Return [X, Y] of the center of cell containing provided text 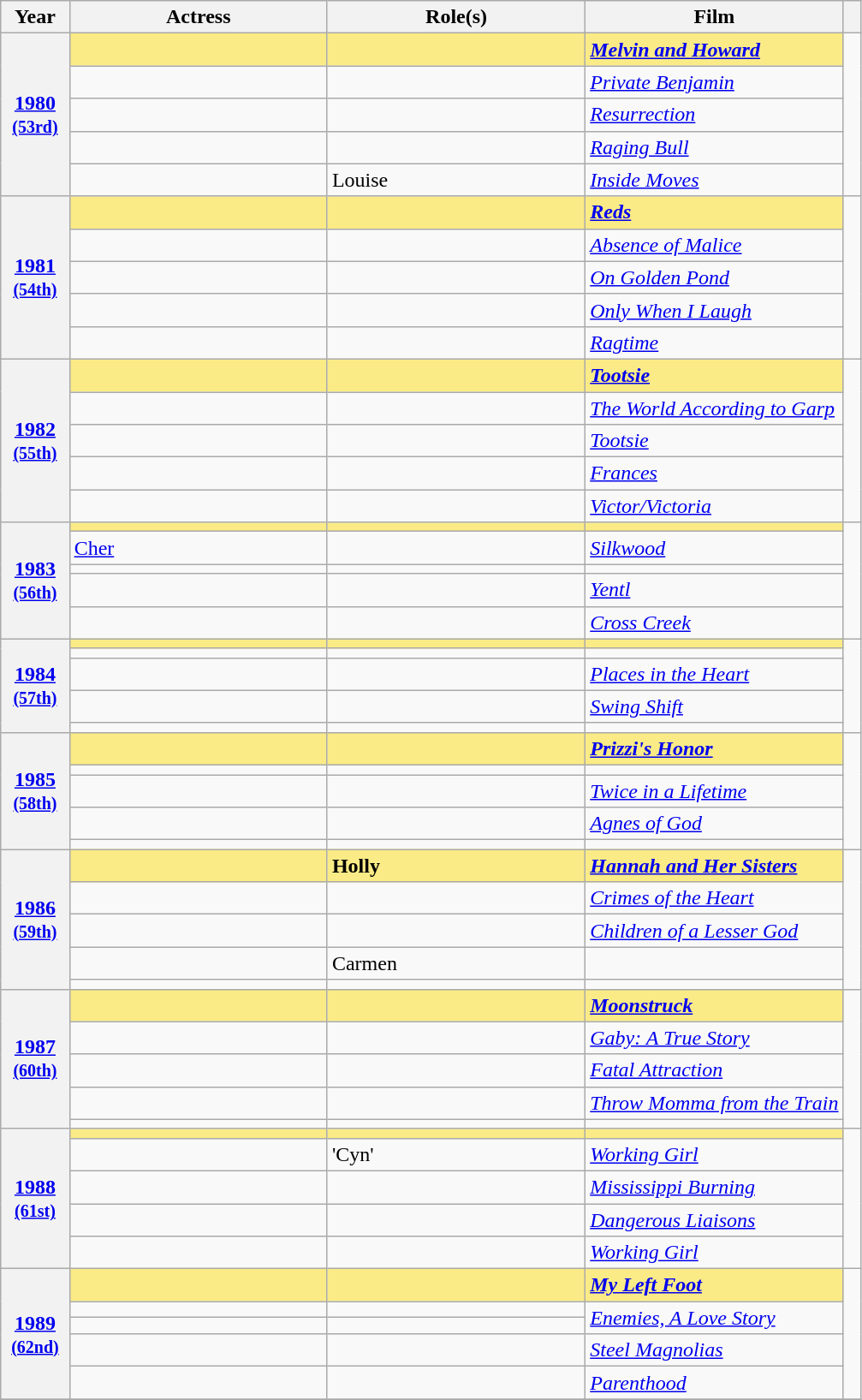
Parenthood [714, 1383]
1984 (57th) [35, 685]
Actress [199, 17]
Swing Shift [714, 706]
Mississippi Burning [714, 1187]
Moonstruck [714, 1005]
Private Benjamin [714, 82]
Twice in a Lifetime [714, 790]
1983 (56th) [35, 581]
Crimes of the Heart [714, 898]
Gaby: A True Story [714, 1038]
Louise [455, 180]
The World According to Garp [714, 408]
Carmen [455, 963]
1981 (54th) [35, 277]
Steel Magnolias [714, 1350]
Inside Moves [714, 180]
My Left Foot [714, 1285]
Places in the Heart [714, 674]
Film [714, 17]
On Golden Pond [714, 277]
Melvin and Howard [714, 50]
Enemies, A Love Story [714, 1318]
1989 (62nd) [35, 1334]
Year [35, 17]
'Cyn' [455, 1154]
Fatal Attraction [714, 1070]
Resurrection [714, 115]
Prizzi's Honor [714, 748]
1980 (53rd) [35, 115]
1987 (60th) [35, 1058]
Throw Momma from the Train [714, 1103]
Dangerous Liaisons [714, 1220]
1988 (61st) [35, 1199]
Hannah and Her Sisters [714, 866]
Agnes of God [714, 824]
Ragtime [714, 343]
Holly [455, 866]
1985 (58th) [35, 790]
Absence of Malice [714, 245]
1982 (55th) [35, 440]
Victor/Victoria [714, 506]
Children of a Lesser God [714, 931]
Role(s) [455, 17]
Silkwood [714, 548]
Cher [199, 548]
1986 (59th) [35, 920]
Only When I Laugh [714, 310]
Frances [714, 474]
Reds [714, 212]
Cross Creek [714, 623]
Raging Bull [714, 147]
Yentl [714, 590]
